Scan for the cell matching the given text and deliver its [x, y] coordinate at center. 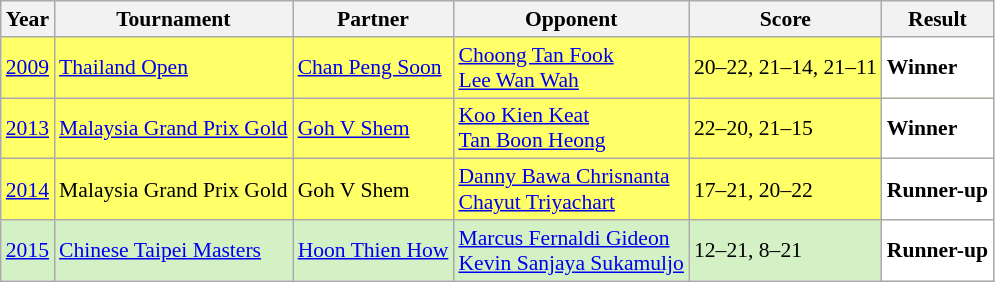
Koo Kien Keat Tan Boon Heong [571, 128]
Choong Tan Fook Lee Wan Wah [571, 68]
2009 [28, 68]
22–20, 21–15 [786, 128]
Thailand Open [174, 68]
2014 [28, 190]
Chinese Taipei Masters [174, 250]
12–21, 8–21 [786, 250]
Tournament [174, 19]
2013 [28, 128]
2015 [28, 250]
Marcus Fernaldi Gideon Kevin Sanjaya Sukamuljo [571, 250]
Score [786, 19]
Opponent [571, 19]
Danny Bawa Chrisnanta Chayut Triyachart [571, 190]
Chan Peng Soon [374, 68]
Year [28, 19]
Hoon Thien How [374, 250]
20–22, 21–14, 21–11 [786, 68]
17–21, 20–22 [786, 190]
Result [938, 19]
Partner [374, 19]
